Scan for the cell matching the given text and deliver its (X, Y) coordinate at center. 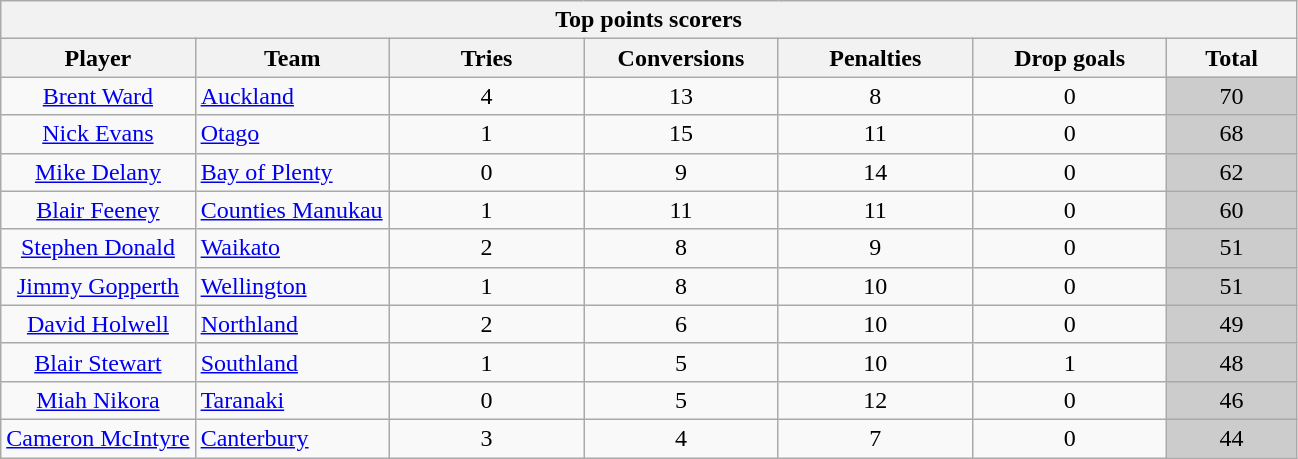
6 (681, 324)
Canterbury (292, 438)
Bay of Plenty (292, 172)
Otago (292, 134)
Taranaki (292, 400)
46 (1232, 400)
Southland (292, 362)
62 (1232, 172)
Blair Stewart (98, 362)
Cameron McIntyre (98, 438)
Blair Feeney (98, 210)
Jimmy Gopperth (98, 286)
70 (1232, 96)
Counties Manukau (292, 210)
Waikato (292, 248)
Top points scorers (649, 20)
15 (681, 134)
Penalties (875, 58)
Total (1232, 58)
Mike Delany (98, 172)
60 (1232, 210)
Auckland (292, 96)
14 (875, 172)
13 (681, 96)
Miah Nikora (98, 400)
Nick Evans (98, 134)
48 (1232, 362)
68 (1232, 134)
Brent Ward (98, 96)
7 (875, 438)
Tries (486, 58)
Northland (292, 324)
49 (1232, 324)
Team (292, 58)
Drop goals (1069, 58)
44 (1232, 438)
12 (875, 400)
3 (486, 438)
Stephen Donald (98, 248)
Player (98, 58)
David Holwell (98, 324)
Conversions (681, 58)
Wellington (292, 286)
